Detect which cell encompasses the target text, then output its [X, Y] center coordinate. 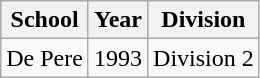
De Pere [45, 58]
Division [204, 20]
School [45, 20]
1993 [118, 58]
Division 2 [204, 58]
Year [118, 20]
